Detect which cell encompasses the target text, then output its [X, Y] center coordinate. 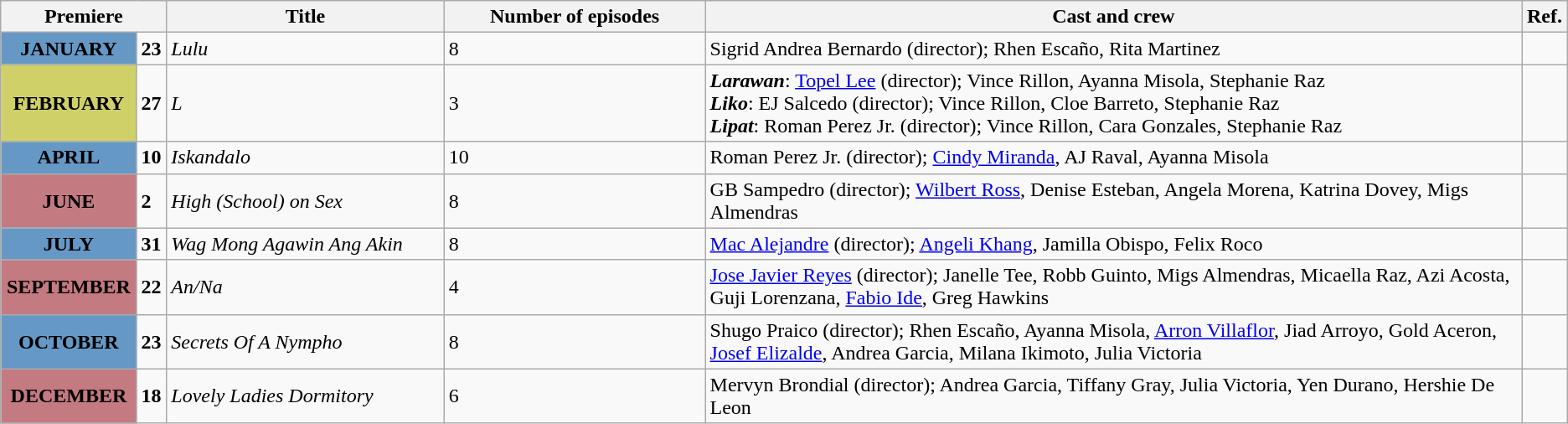
Mac Alejandre (director); Angeli Khang, Jamilla Obispo, Felix Roco [1114, 244]
6 [575, 396]
Secrets Of A Nympho [305, 342]
OCTOBER [69, 342]
An/Na [305, 287]
JANUARY [69, 49]
SEPTEMBER [69, 287]
Roman Perez Jr. (director); Cindy Miranda, AJ Raval, Ayanna Misola [1114, 158]
Sigrid Andrea Bernardo (director); Rhen Escaño, Rita Martinez [1114, 49]
FEBRUARY [69, 103]
Premiere [84, 17]
22 [152, 287]
DECEMBER [69, 396]
Number of episodes [575, 17]
Title [305, 17]
31 [152, 244]
2 [152, 201]
Mervyn Brondial (director); Andrea Garcia, Tiffany Gray, Julia Victoria, Yen Durano, Hershie De Leon [1114, 396]
27 [152, 103]
GB Sampedro (director); Wilbert Ross, Denise Esteban, Angela Morena, Katrina Dovey, Migs Almendras [1114, 201]
Lulu [305, 49]
18 [152, 396]
Wag Mong Agawin Ang Akin [305, 244]
L [305, 103]
4 [575, 287]
Jose Javier Reyes (director); Janelle Tee, Robb Guinto, Migs Almendras, Micaella Raz, Azi Acosta, Guji Lorenzana, Fabio Ide, Greg Hawkins [1114, 287]
High (School) on Sex [305, 201]
JULY [69, 244]
Lovely Ladies Dormitory [305, 396]
Iskandalo [305, 158]
APRIL [69, 158]
Cast and crew [1114, 17]
JUNE [69, 201]
3 [575, 103]
Ref. [1545, 17]
